Determine the [X, Y] coordinate at the center of the cell enclosing the given text.  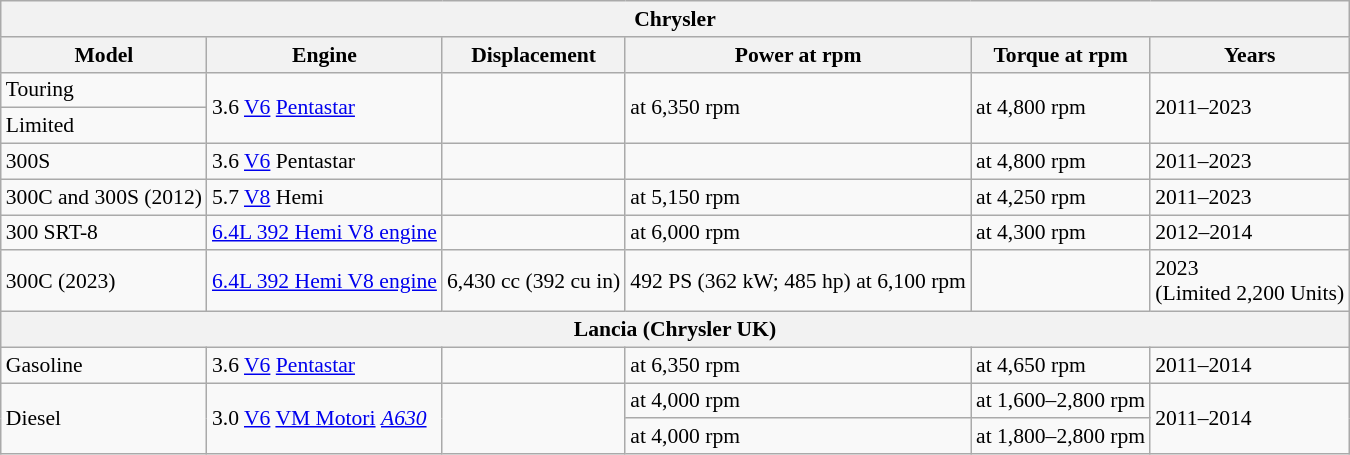
Diesel [104, 418]
Engine [324, 55]
5.7 V8 Hemi [324, 197]
at 1,800–2,800 rpm [1060, 437]
2012–2014 [1250, 233]
at 1,600–2,800 rpm [1060, 401]
Gasoline [104, 365]
at 4,250 rpm [1060, 197]
Touring [104, 90]
492 PS (362 kW; 485 hp) at 6,100 rpm [798, 282]
3.0 V6 VM Motori A630 [324, 418]
Torque at rpm [1060, 55]
Limited [104, 126]
Model [104, 55]
300C (2023) [104, 282]
300 SRT-8 [104, 233]
2023(Limited 2,200 Units) [1250, 282]
at 4,300 rpm [1060, 233]
Power at rpm [798, 55]
at 4,650 rpm [1060, 365]
Lancia (Chrysler UK) [675, 330]
Displacement [534, 55]
300C and 300S (2012) [104, 197]
6,430 cc (392 cu in) [534, 282]
300S [104, 162]
Chrysler [675, 19]
Years [1250, 55]
at 6,000 rpm [798, 233]
at 5,150 rpm [798, 197]
